Locate the cell with the specified text and output its (x, y) center coordinate. 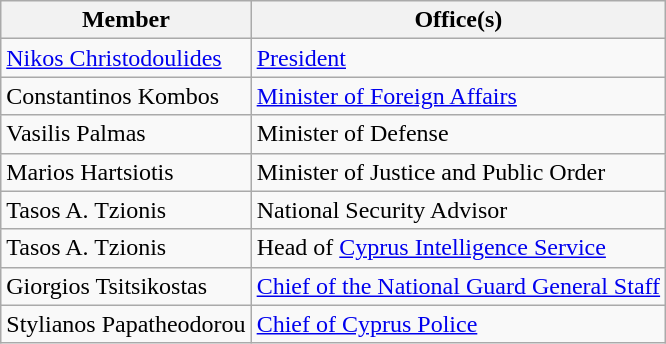
Marios Hartsiotis (126, 172)
President (458, 58)
National Security Advisor (458, 210)
Office(s) (458, 20)
Chief of Cyprus Police (458, 324)
Minister of Foreign Affairs (458, 96)
Minister of Justice and Public Order (458, 172)
Stylianos Papatheodorou (126, 324)
Head of Cyprus Intelligence Service (458, 248)
Nikos Christodoulides (126, 58)
Chief of the National Guard General Staff (458, 286)
Member (126, 20)
Vasilis Palmas (126, 134)
Giorgios Tsitsikostas (126, 286)
Minister of Defense (458, 134)
Constantinos Kombos (126, 96)
